Detect which cell encompasses the target text, then output its (X, Y) center coordinate. 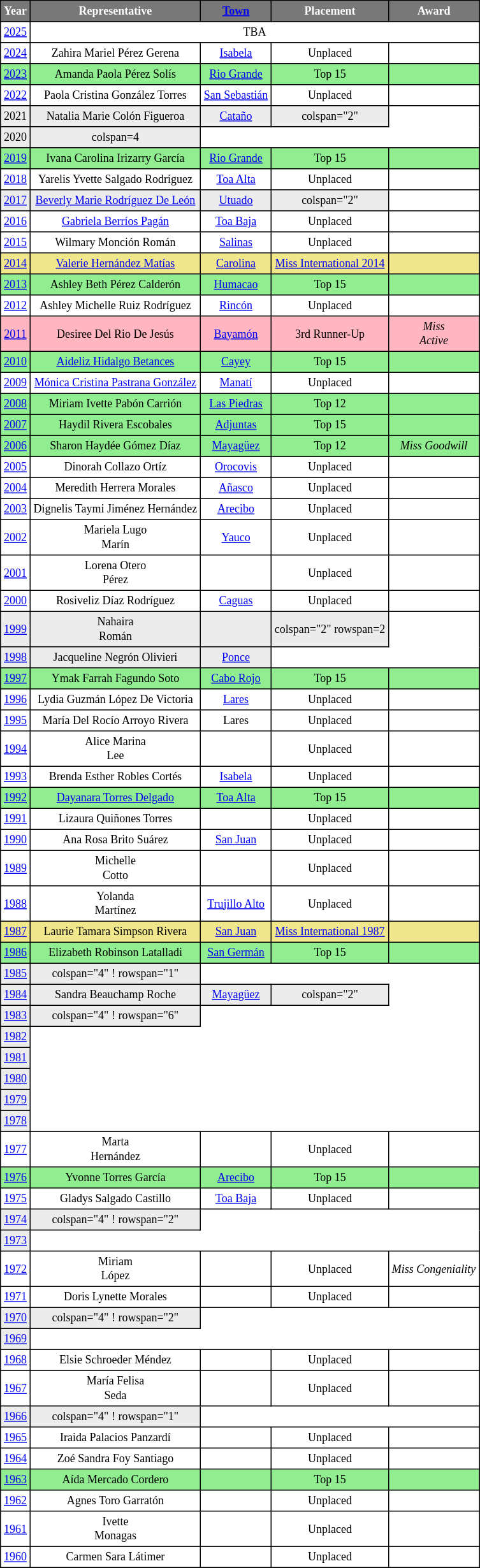
Ashley Michelle Ruiz Rodríguez (115, 306)
1986 (15, 952)
Miss Goodwill (434, 446)
Alice Marina Lee (115, 749)
2010 (15, 362)
Lizaura Quiñones Torres (115, 818)
Humacao (236, 284)
1961 (15, 1529)
2016 (15, 222)
Cayey (236, 362)
Michelle Cotto (115, 868)
Nahaira Román (115, 629)
1980 (15, 1078)
Agnes Toro Garratón (115, 1500)
2017 (15, 200)
colspan="2" rowspan=2 (330, 629)
Dignelis Taymi Jiménez Hernández (115, 509)
María Del Rocío Arroyo Rivera (115, 720)
Ivana Carolina Irizarry García (115, 158)
1995 (15, 720)
Zahira Mariel Pérez Gerena (115, 54)
2024 (15, 54)
1977 (15, 1149)
Aída Mercado Cordero (115, 1480)
Miss Active (434, 334)
1993 (15, 776)
1985 (15, 974)
2004 (15, 488)
1962 (15, 1500)
colspan=4 (115, 138)
Gladys Salgado Castillo (115, 1198)
Dayanara Torres Delgado (115, 798)
San Germán (236, 952)
1988 (15, 904)
Ivette Monagas (115, 1529)
2002 (15, 537)
1975 (15, 1198)
2006 (15, 446)
1971 (15, 1296)
Paola Cristina González Torres (115, 96)
Iraida Palacios Panzardí (115, 1438)
2013 (15, 284)
2022 (15, 96)
1966 (15, 1416)
Carmen Sara Látimer (115, 1557)
2014 (15, 264)
Miss International 1987 (330, 932)
colspan="4" ! rowspan="6" (115, 1016)
Manatí (236, 382)
Amanda Paola Pérez Solís (115, 74)
1999 (15, 629)
Valerie Hernández Matías (115, 264)
Miriam Ivette Pabón Carrión (115, 404)
1994 (15, 749)
Carolina (236, 264)
2000 (15, 600)
Utuado (236, 200)
Laurie Tamara Simpson Rivera (115, 932)
Añasco (236, 488)
1990 (15, 840)
Mariela Lugo Marín (115, 537)
Zoé Sandra Foy Santiago (115, 1458)
Yarelis Yvette Salgado Rodríguez (115, 180)
Caguas (236, 600)
2007 (15, 425)
Trujillo Alto (236, 904)
Doris Lynette Morales (115, 1296)
Cataño (236, 116)
Natalia Marie Colón Figueroa (115, 116)
Sandra Beauchamp Roche (115, 994)
1998 (15, 658)
2018 (15, 180)
TBA (254, 32)
1996 (15, 700)
Town (236, 11)
1967 (15, 1388)
1960 (15, 1557)
Ponce (236, 658)
2023 (15, 74)
1974 (15, 1220)
María Felisa Seda (115, 1388)
1973 (15, 1240)
Placement (330, 11)
1983 (15, 1016)
Jacqueline Negrón Olivieri (115, 658)
1978 (15, 1121)
Yauco (236, 537)
2001 (15, 573)
Brenda Esther Robles Cortés (115, 776)
1965 (15, 1438)
2020 (15, 138)
Yvonne Torres García (115, 1178)
2003 (15, 509)
1991 (15, 818)
Salinas (236, 242)
1984 (15, 994)
Cabo Rojo (236, 678)
Lorena Otero Pérez (115, 573)
Elsie Schroeder Méndez (115, 1360)
Elizabeth Robinson Latalladi (115, 952)
Orocovis (236, 467)
2025 (15, 32)
1997 (15, 678)
3rd Runner-Up (330, 334)
1969 (15, 1339)
2011 (15, 334)
Representative (115, 11)
Gabriela Berríos Pagán (115, 222)
1970 (15, 1318)
Marta Hernández (115, 1149)
2015 (15, 242)
Award (434, 11)
2012 (15, 306)
1972 (15, 1269)
Miss International 2014 (330, 264)
1968 (15, 1360)
Yolanda Martínez (115, 904)
1964 (15, 1458)
2008 (15, 404)
1976 (15, 1178)
2021 (15, 116)
Meredith Herrera Morales (115, 488)
Lydia Guzmán López De Victoria (115, 700)
1992 (15, 798)
Ymak Farrah Fagundo Soto (115, 678)
2019 (15, 158)
Ashley Beth Pérez Calderón (115, 284)
Rincón (236, 306)
Ana Rosa Brito Suárez (115, 840)
Wilmary Monción Román (115, 242)
1989 (15, 868)
1981 (15, 1058)
1982 (15, 1036)
2009 (15, 382)
2005 (15, 467)
Desiree Del Rio De Jesús (115, 334)
Haydil Rivera Escobales (115, 425)
Bayamón (236, 334)
Mónica Cristina Pastrana González (115, 382)
Beverly Marie Rodríguez De León (115, 200)
Aideliz Hidalgo Betances (115, 362)
Rosiveliz Díaz Rodríguez (115, 600)
1979 (15, 1100)
Year (15, 11)
1963 (15, 1480)
Dinorah Collazo Ortíz (115, 467)
Miss Congeniality (434, 1269)
1987 (15, 932)
Miriam López (115, 1269)
Adjuntas (236, 425)
Las Piedras (236, 404)
Sharon Haydée Gómez Díaz (115, 446)
San Sebastián (236, 96)
